Return the (X, Y) coordinate for the center point of the cell that contains the specified text.  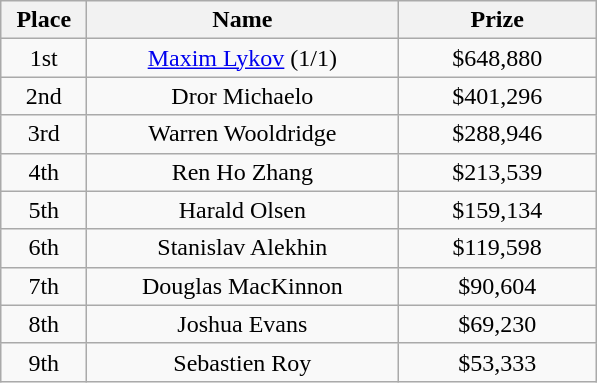
5th (44, 210)
$90,604 (498, 286)
Prize (498, 20)
$53,333 (498, 362)
$648,880 (498, 58)
$213,539 (498, 172)
Sebastien Roy (242, 362)
7th (44, 286)
Name (242, 20)
Harald Olsen (242, 210)
3rd (44, 134)
$401,296 (498, 96)
4th (44, 172)
6th (44, 248)
Place (44, 20)
$159,134 (498, 210)
8th (44, 324)
Dror Michaelo (242, 96)
Joshua Evans (242, 324)
$288,946 (498, 134)
9th (44, 362)
Warren Wooldridge (242, 134)
2nd (44, 96)
$119,598 (498, 248)
Maxim Lykov (1/1) (242, 58)
$69,230 (498, 324)
Douglas MacKinnon (242, 286)
Stanislav Alekhin (242, 248)
Ren Ho Zhang (242, 172)
1st (44, 58)
